Search for the cell housing the specified text and yield its [x, y] center coordinate. 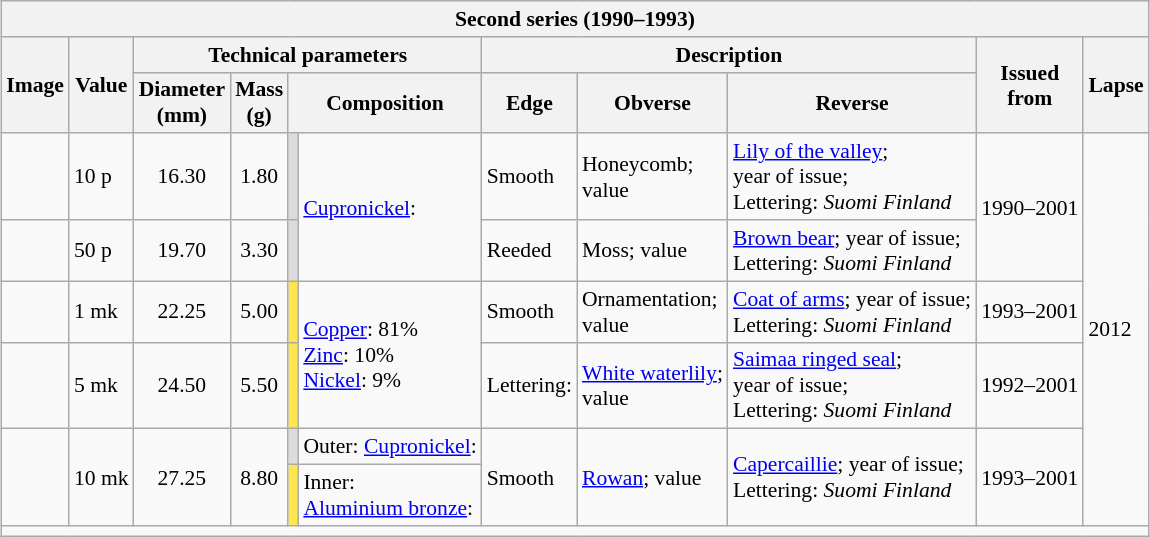
Obverse [652, 102]
Image [35, 84]
5.50 [259, 386]
24.50 [182, 386]
22.25 [182, 312]
Lily of the valley;year of issue;Lettering: Suomi Finland [852, 176]
10 p [102, 176]
Inner:Aluminium bronze: [390, 494]
Issuedfrom [1030, 84]
Copper: 81%Zinc: 10%Nickel: 9% [390, 355]
Technical parameters [308, 54]
5.00 [259, 312]
1.80 [259, 176]
8.80 [259, 478]
Value [102, 84]
Honeycomb;value [652, 176]
Coat of arms; year of issue;Lettering: Suomi Finland [852, 312]
2012 [1116, 329]
Edge [530, 102]
1990–2001 [1030, 207]
White waterlily;value [652, 386]
16.30 [182, 176]
Outer: Cupronickel: [390, 447]
Brown bear; year of issue;Lettering: Suomi Finland [852, 250]
Reeded [530, 250]
3.30 [259, 250]
Description [729, 54]
Composition [385, 102]
5 mk [102, 386]
Mass(g) [259, 102]
Lapse [1116, 84]
27.25 [182, 478]
1992–2001 [1030, 386]
Saimaa ringed seal;year of issue;Lettering: Suomi Finland [852, 386]
19.70 [182, 250]
Moss; value [652, 250]
Second series (1990–1993) [574, 19]
Cupronickel: [390, 207]
Lettering: [530, 386]
Diameter(mm) [182, 102]
10 mk [102, 478]
Rowan; value [652, 478]
Ornamentation;value [652, 312]
Reverse [852, 102]
Capercaillie; year of issue;Lettering: Suomi Finland [852, 478]
1 mk [102, 312]
50 p [102, 250]
